Locate the cell with the specified text and output its (x, y) center coordinate. 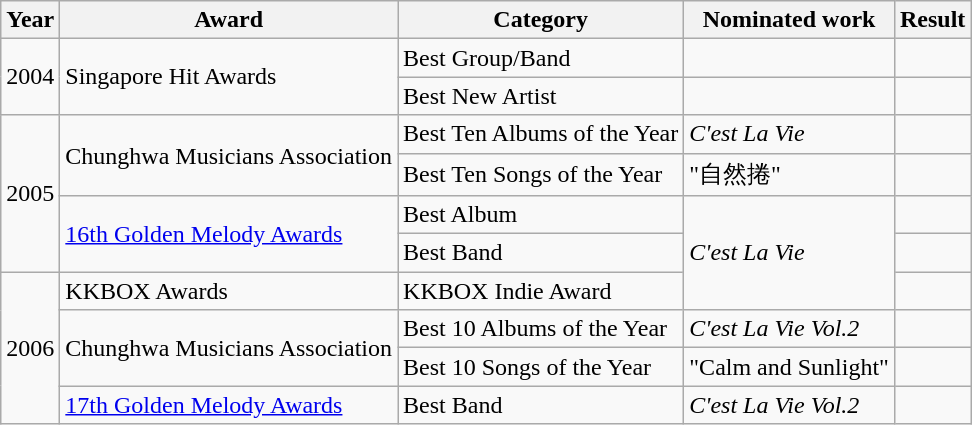
2006 (30, 348)
2005 (30, 194)
Best Ten Songs of the Year (541, 174)
17th Golden Melody Awards (229, 405)
Best 10 Albums of the Year (541, 329)
Nominated work (790, 20)
"自然捲" (790, 174)
Best 10 Songs of the Year (541, 367)
Best Ten Albums of the Year (541, 134)
KKBOX Awards (229, 291)
16th Golden Melody Awards (229, 234)
Best Group/Band (541, 58)
Result (932, 20)
KKBOX Indie Award (541, 291)
Singapore Hit Awards (229, 77)
Year (30, 20)
Best New Artist (541, 96)
2004 (30, 77)
Best Album (541, 215)
Award (229, 20)
"Calm and Sunlight" (790, 367)
Category (541, 20)
